Scan for the cell matching the given text and deliver its (x, y) coordinate at center. 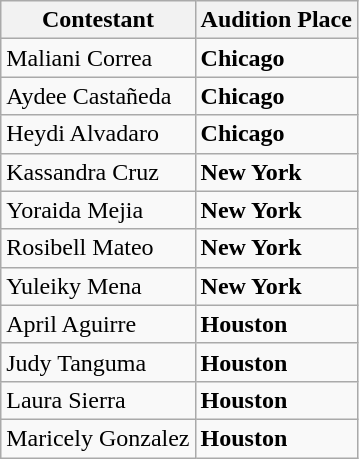
Aydee Castañeda (98, 96)
Laura Sierra (98, 400)
Heydi Alvadaro (98, 134)
Rosibell Mateo (98, 248)
April Aguirre (98, 324)
Kassandra Cruz (98, 172)
Maliani Correa (98, 58)
Judy Tanguma (98, 362)
Contestant (98, 20)
Yuleiky Mena (98, 286)
Yoraida Mejia (98, 210)
Audition Place (276, 20)
Maricely Gonzalez (98, 438)
